Detect which cell encompasses the target text, then output its [X, Y] center coordinate. 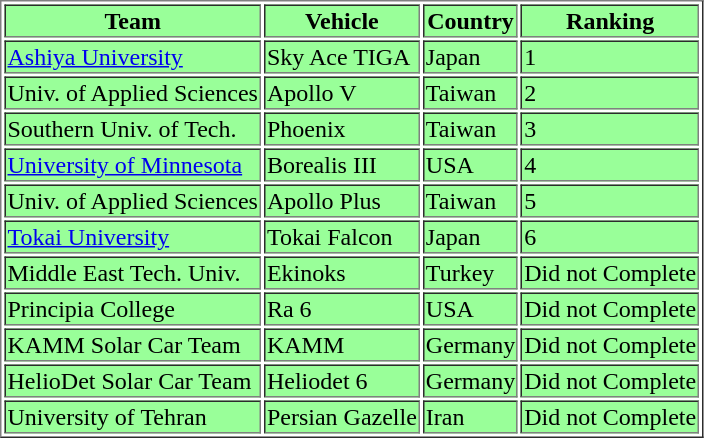
Ashiya University [132, 56]
Tokai University [132, 236]
KAMM Solar Car Team [132, 344]
HelioDet Solar Car Team [132, 380]
Turkey [470, 272]
KAMM [342, 344]
Principia College [132, 308]
1 [610, 56]
Ekinoks [342, 272]
Ra 6 [342, 308]
Apollo Plus [342, 200]
5 [610, 200]
Phoenix [342, 128]
Borealis III [342, 164]
Persian Gazelle [342, 416]
3 [610, 128]
Team [132, 20]
Heliodet 6 [342, 380]
4 [610, 164]
Southern Univ. of Tech. [132, 128]
Country [470, 20]
University of Minnesota [132, 164]
Sky Ace TIGA [342, 56]
2 [610, 92]
Apollo V [342, 92]
Ranking [610, 20]
Vehicle [342, 20]
Iran [470, 416]
6 [610, 236]
Middle East Tech. Univ. [132, 272]
Tokai Falcon [342, 236]
University of Tehran [132, 416]
